Scan for the cell matching the given text and deliver its [x, y] coordinate at center. 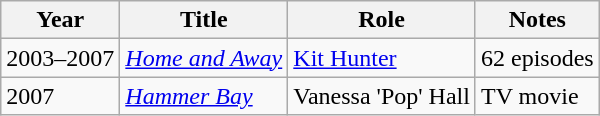
TV movie [537, 96]
Title [204, 20]
Home and Away [204, 58]
2003–2007 [60, 58]
Vanessa 'Pop' Hall [382, 96]
Hammer Bay [204, 96]
Year [60, 20]
Notes [537, 20]
62 episodes [537, 58]
2007 [60, 96]
Kit Hunter [382, 58]
Role [382, 20]
